Determine the (x, y) coordinate at the center of the cell enclosing the given text.  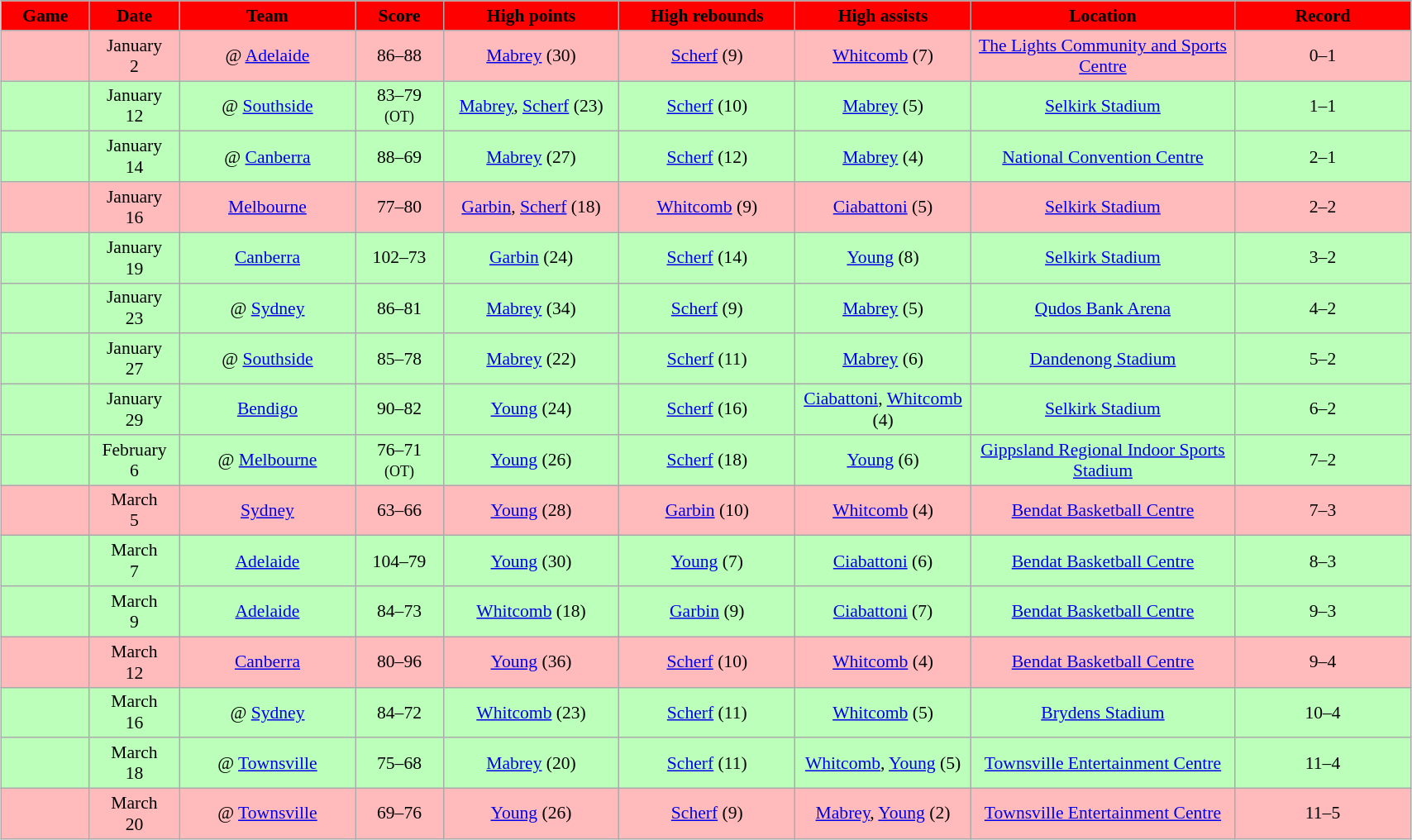
Mabrey, Young (2) (883, 814)
January 14 (134, 157)
Bendigo (268, 410)
7–3 (1323, 511)
Qudos Bank Arena (1103, 308)
Young (36) (531, 661)
Melbourne (268, 207)
January 29 (134, 410)
Mabrey (22) (531, 359)
@ Adelaide (268, 56)
High assists (883, 16)
1–1 (1323, 106)
Young (7) (708, 561)
Mabrey (30) (531, 56)
9–3 (1323, 612)
March 18 (134, 764)
Mabrey (27) (531, 157)
11–5 (1323, 814)
January 19 (134, 258)
Location (1103, 16)
Mabrey (4) (883, 157)
January 12 (134, 106)
Mabrey, Scherf (23) (531, 106)
Mabrey (6) (883, 359)
2–1 (1323, 157)
4–2 (1323, 308)
Young (8) (883, 258)
Scherf (18) (708, 460)
2–2 (1323, 207)
5–2 (1323, 359)
Ciabattoni (5) (883, 207)
Scherf (16) (708, 410)
Game (45, 16)
Ciabattoni (7) (883, 612)
@ Canberra (268, 157)
Date (134, 16)
86–88 (399, 56)
10–4 (1323, 713)
80–96 (399, 661)
90–82 (399, 410)
March 20 (134, 814)
The Lights Community and Sports Centre (1103, 56)
High points (531, 16)
January 2 (134, 56)
84–73 (399, 612)
9–4 (1323, 661)
January 27 (134, 359)
3–2 (1323, 258)
Young (24) (531, 410)
Whitcomb (7) (883, 56)
0–1 (1323, 56)
Dandenong Stadium (1103, 359)
@ Melbourne (268, 460)
March 5 (134, 511)
Young (6) (883, 460)
Ciabattoni, Whitcomb (4) (883, 410)
Scherf (12) (708, 157)
Garbin (9) (708, 612)
March 7 (134, 561)
Young (28) (531, 511)
Gippsland Regional Indoor Sports Stadium (1103, 460)
Sydney (268, 511)
11–4 (1323, 764)
March 16 (134, 713)
Garbin (24) (531, 258)
Ciabattoni (6) (883, 561)
Garbin (10) (708, 511)
Whitcomb (5) (883, 713)
Whitcomb, Young (5) (883, 764)
February 6 (134, 460)
6–2 (1323, 410)
Score (399, 16)
84–72 (399, 713)
102–73 (399, 258)
January 16 (134, 207)
76–71 (OT) (399, 460)
104–79 (399, 561)
Mabrey (20) (531, 764)
8–3 (1323, 561)
March 9 (134, 612)
83–79 (OT) (399, 106)
Mabrey (34) (531, 308)
National Convention Centre (1103, 157)
Team (268, 16)
High rebounds (708, 16)
77–80 (399, 207)
Scherf (14) (708, 258)
88–69 (399, 157)
69–76 (399, 814)
63–66 (399, 511)
86–81 (399, 308)
Brydens Stadium (1103, 713)
Garbin, Scherf (18) (531, 207)
Whitcomb (18) (531, 612)
7–2 (1323, 460)
Whitcomb (9) (708, 207)
Young (30) (531, 561)
75–68 (399, 764)
Whitcomb (23) (531, 713)
Record (1323, 16)
January 23 (134, 308)
March 12 (134, 661)
85–78 (399, 359)
